Output the (X, Y) coordinate of the center of the cell containing the given text.  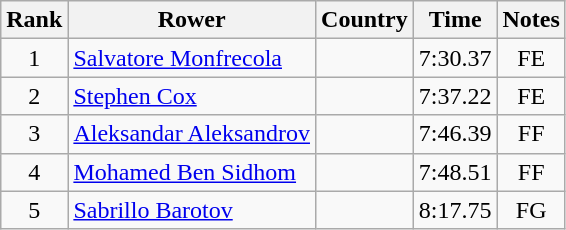
1 (34, 58)
3 (34, 134)
Sabrillo Barotov (192, 210)
Notes (531, 20)
4 (34, 172)
7:48.51 (455, 172)
Country (365, 20)
2 (34, 96)
Time (455, 20)
8:17.75 (455, 210)
7:37.22 (455, 96)
Rank (34, 20)
Mohamed Ben Sidhom (192, 172)
FG (531, 210)
5 (34, 210)
Aleksandar Aleksandrov (192, 134)
Stephen Cox (192, 96)
Salvatore Monfrecola (192, 58)
7:30.37 (455, 58)
7:46.39 (455, 134)
Rower (192, 20)
